Find where the given text appears and provide that cell's center as [x, y] coordinate. 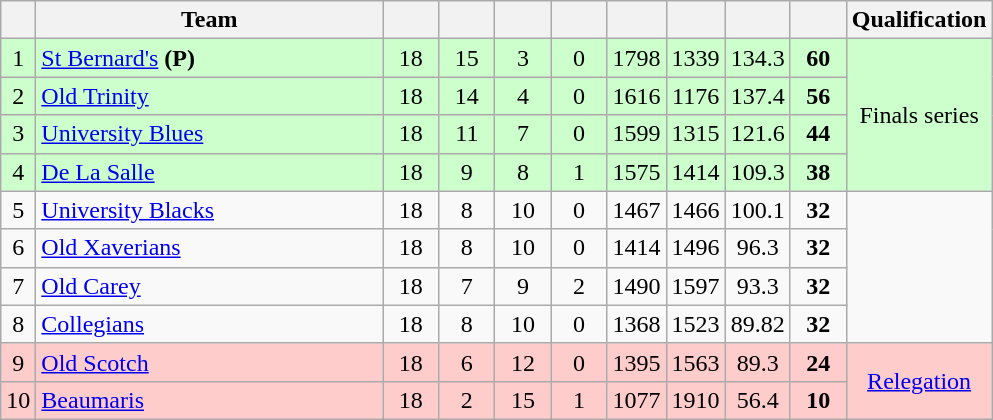
14 [467, 96]
1523 [696, 324]
1077 [636, 400]
Relegation [919, 381]
5 [18, 210]
Old Scotch [210, 362]
Old Trinity [210, 96]
1315 [696, 134]
60 [818, 58]
1563 [696, 362]
Finals series [919, 115]
St Bernard's (P) [210, 58]
1599 [636, 134]
De La Salle [210, 172]
1395 [636, 362]
University Blues [210, 134]
1597 [696, 286]
Qualification [919, 20]
1575 [636, 172]
89.3 [758, 362]
56 [818, 96]
1910 [696, 400]
11 [467, 134]
56.4 [758, 400]
121.6 [758, 134]
93.3 [758, 286]
Team [210, 20]
1466 [696, 210]
1798 [636, 58]
24 [818, 362]
38 [818, 172]
137.4 [758, 96]
100.1 [758, 210]
1339 [696, 58]
96.3 [758, 248]
12 [523, 362]
1176 [696, 96]
134.3 [758, 58]
Old Carey [210, 286]
1616 [636, 96]
Beaumaris [210, 400]
Old Xaverians [210, 248]
89.82 [758, 324]
109.3 [758, 172]
1467 [636, 210]
44 [818, 134]
1490 [636, 286]
1496 [696, 248]
Collegians [210, 324]
University Blacks [210, 210]
1368 [636, 324]
